Determine the (x, y) coordinate at the center of the cell enclosing the given text.  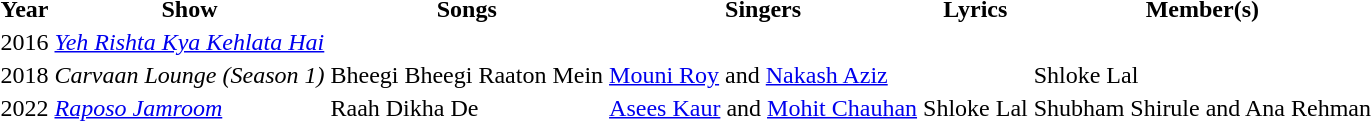
Bheegi Bheegi Raaton Mein (467, 75)
Yeh Rishta Kya Kehlata Hai (190, 42)
Carvaan Lounge (Season 1) (190, 75)
Mouni Roy and Nakash Aziz (764, 75)
